Search for the cell housing the specified text and yield its [X, Y] center coordinate. 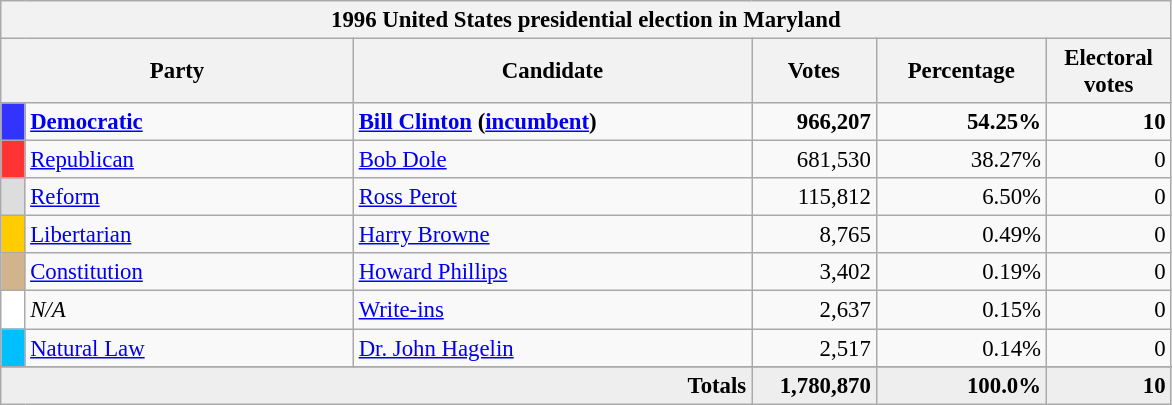
0.19% [961, 273]
Electoral votes [1108, 72]
Dr. John Hagelin [552, 348]
100.0% [961, 385]
Percentage [961, 72]
115,812 [814, 197]
1,780,870 [814, 385]
1996 United States presidential election in Maryland [586, 20]
Constitution [189, 273]
N/A [189, 310]
966,207 [814, 122]
3,402 [814, 273]
Party [178, 72]
Candidate [552, 72]
8,765 [814, 235]
681,530 [814, 160]
Natural Law [189, 348]
0.14% [961, 348]
0.49% [961, 235]
6.50% [961, 197]
Bob Dole [552, 160]
2,517 [814, 348]
54.25% [961, 122]
2,637 [814, 310]
Libertarian [189, 235]
38.27% [961, 160]
Howard Phillips [552, 273]
Bill Clinton (incumbent) [552, 122]
Totals [376, 385]
Votes [814, 72]
Write-ins [552, 310]
Ross Perot [552, 197]
Republican [189, 160]
Harry Browne [552, 235]
Democratic [189, 122]
Reform [189, 197]
0.15% [961, 310]
